Identify which cell holds the provided text, then report its (X, Y) central coordinate. 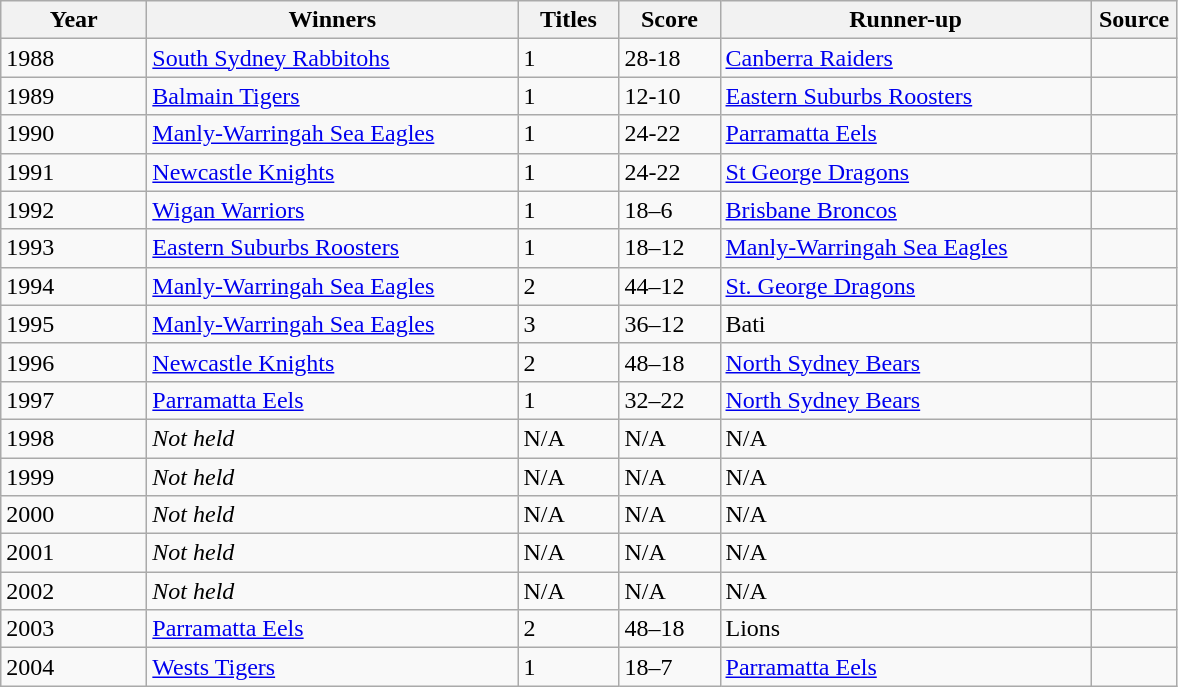
1990 (74, 134)
2004 (74, 667)
1999 (74, 477)
2001 (74, 553)
18–7 (670, 667)
Lions (906, 629)
36–12 (670, 324)
1998 (74, 438)
St George Dragons (906, 172)
2002 (74, 591)
Balmain Tigers (332, 96)
Titles (568, 20)
Canberra Raiders (906, 58)
1996 (74, 362)
32–22 (670, 400)
18–6 (670, 210)
28-18 (670, 58)
1992 (74, 210)
1994 (74, 286)
Wigan Warriors (332, 210)
3 (568, 324)
Bati (906, 324)
2000 (74, 515)
1993 (74, 248)
Winners (332, 20)
Runner-up (906, 20)
South Sydney Rabbitohs (332, 58)
1997 (74, 400)
Source (1134, 20)
Score (670, 20)
2003 (74, 629)
1988 (74, 58)
12-10 (670, 96)
18–12 (670, 248)
St. George Dragons (906, 286)
44–12 (670, 286)
Wests Tigers (332, 667)
1991 (74, 172)
Year (74, 20)
1995 (74, 324)
Brisbane Broncos (906, 210)
1989 (74, 96)
